For the text-containing cell, return its midpoint in (X, Y) coordinate format. 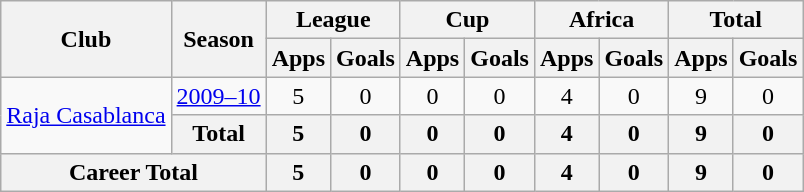
2009–10 (218, 96)
Raja Casablanca (86, 115)
Cup (467, 20)
Club (86, 39)
Africa (601, 20)
Season (218, 39)
League (333, 20)
Career Total (134, 172)
